Pinpoint the cell where the given text exists, returning its (x, y) midpoint coordinate. 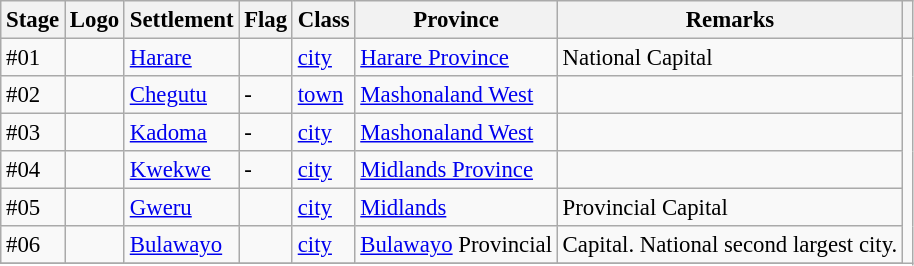
#01 (33, 58)
Capital. National second largest city. (730, 245)
National Capital (730, 58)
Kwekwe (181, 170)
Stage (33, 20)
#06 (33, 245)
Province (456, 20)
Midlands Province (456, 170)
#03 (33, 133)
#04 (33, 170)
Provincial Capital (730, 208)
Remarks (730, 20)
Kadoma (181, 133)
Class (324, 20)
Settlement (181, 20)
Chegutu (181, 95)
Logo (94, 20)
town (324, 95)
Flag (266, 20)
Gweru (181, 208)
Bulawayo (181, 245)
#05 (33, 208)
#02 (33, 95)
Bulawayo Provincial (456, 245)
Harare (181, 58)
Harare Province (456, 58)
Midlands (456, 208)
